Return [X, Y] of the center of cell containing provided text 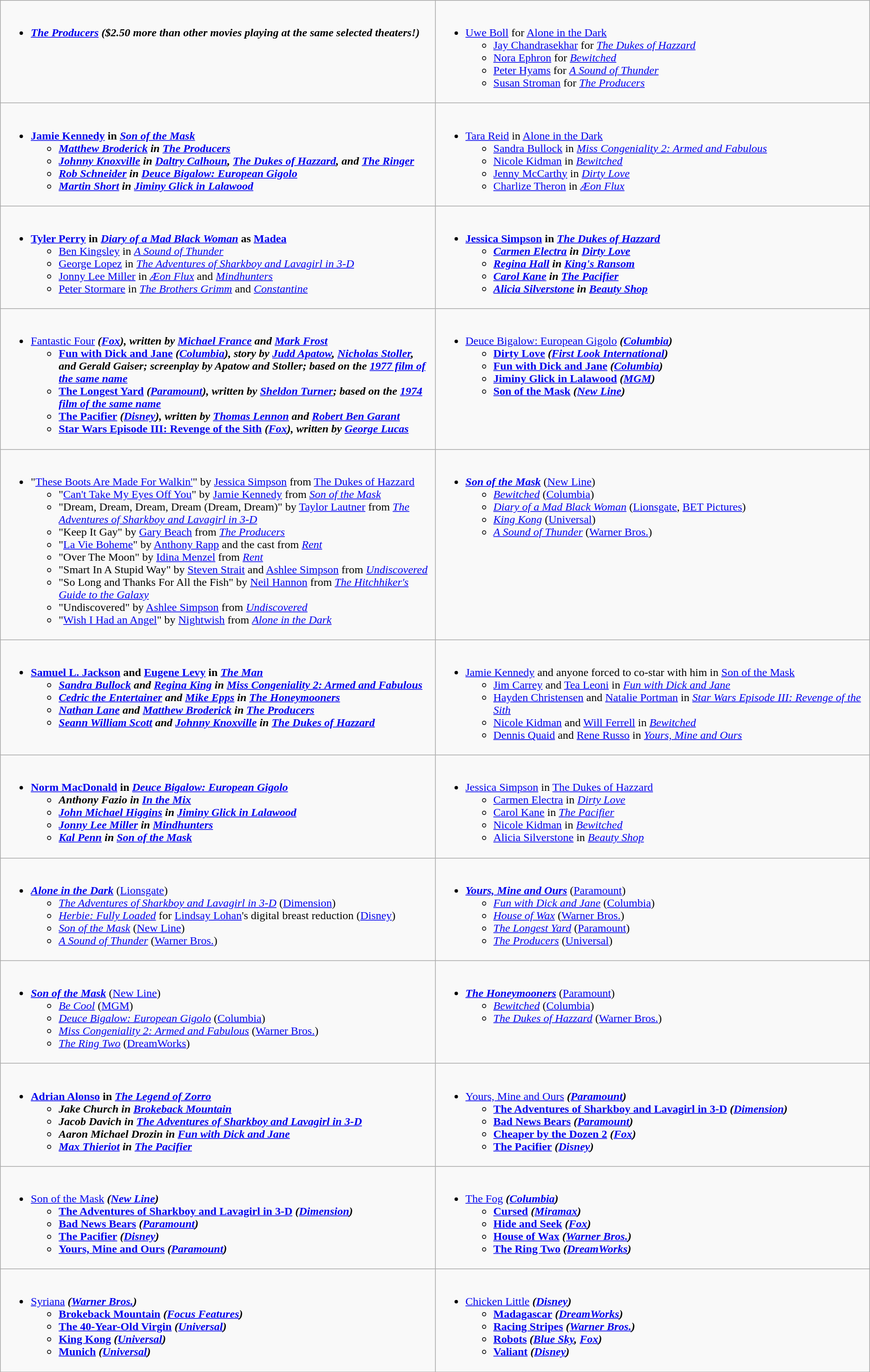
The Producers ($2.50 more than other movies playing at the same selected theaters!) [217, 52]
Chicken Little (Disney)Madagascar (DreamWorks)Racing Stripes (Warner Bros.)Robots (Blue Sky, Fox)Valiant (Disney) [652, 1320]
Yours, Mine and Ours (Paramount)Fun with Dick and Jane (Columbia)House of Wax (Warner Bros.)The Longest Yard (Paramount)The Producers (Universal) [652, 909]
The Honeymooners (Paramount)Bewitched (Columbia)The Dukes of Hazzard (Warner Bros.) [652, 1012]
The Fog (Columbia)Cursed (Miramax)Hide and Seek (Fox)House of Wax (Warner Bros.)The Ring Two (DreamWorks) [652, 1217]
Syriana (Warner Bros.)Brokeback Mountain (Focus Features)The 40-Year-Old Virgin (Universal)King Kong (Universal)Munich (Universal) [217, 1320]
